Provide the (x, y) coordinate of the cell's center where the given text is located.  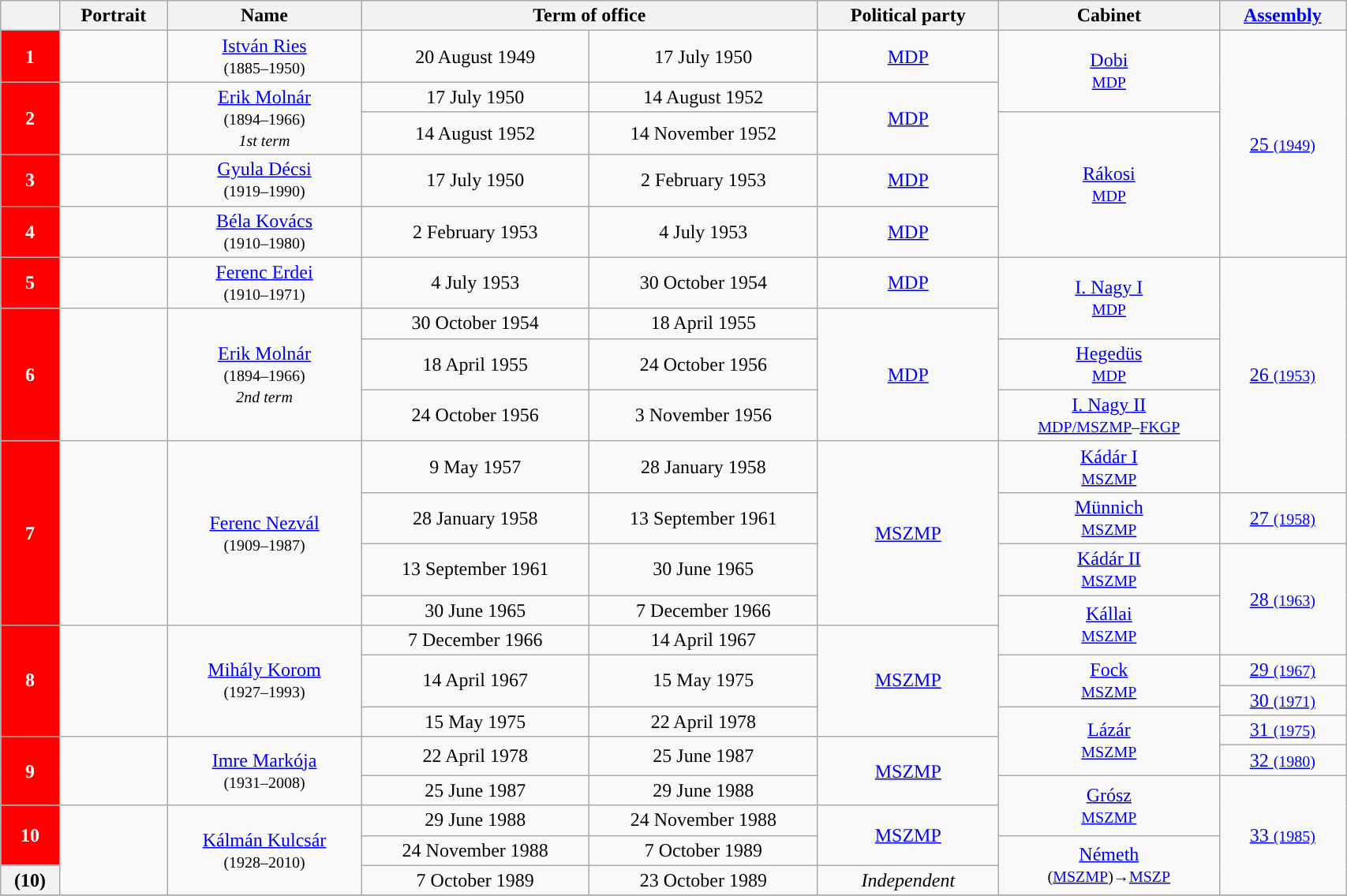
Kálmán Kulcsár(1928–2010) (264, 850)
33 (1985) (1283, 835)
HegedüsMDP (1109, 364)
1 (30, 57)
30 (1971) (1283, 700)
3 (30, 180)
MünnichMSZMP (1109, 517)
LázárMSZMP (1109, 741)
Portrait (114, 16)
28 (1963) (1283, 599)
Gyula Décsi(1919–1990) (264, 180)
2 (30, 118)
(10) (30, 880)
3 November 1956 (704, 415)
26 (1953) (1283, 375)
31 (1975) (1283, 730)
Erik Molnár(1894–1966)2nd term (264, 375)
9 (30, 771)
KállaiMSZMP (1109, 625)
25 (1949) (1283, 144)
Independent (908, 880)
István Ries(1885–1950) (264, 57)
GrószMSZMP (1109, 805)
Németh(MSZMP)→MSZP (1109, 865)
29 (1967) (1283, 670)
20 August 1949 (475, 57)
I. Nagy IIMDP/MSZMP–FKGP (1109, 415)
6 (30, 375)
32 (1980) (1283, 760)
Name (264, 16)
Kádár IIMSZMP (1109, 569)
10 (30, 835)
Imre Markója(1931–2008) (264, 771)
Ferenc Erdei(1910–1971) (264, 282)
5 (30, 282)
4 (30, 232)
I. Nagy IMDP (1109, 298)
Term of office (589, 16)
RákosiMDP (1109, 185)
Erik Molnár(1894–1966)1st term (264, 118)
Mihály Korom(1927–1993) (264, 681)
8 (30, 681)
Béla Kovács(1910–1980) (264, 232)
23 October 1989 (704, 880)
9 May 1957 (475, 467)
7 (30, 533)
FockMSZMP (1109, 681)
Cabinet (1109, 16)
Ferenc Nezvál(1909–1987) (264, 533)
14 November 1952 (704, 133)
Kádár IMSZMP (1109, 467)
DobiMDP (1109, 71)
27 (1958) (1283, 517)
Assembly (1283, 16)
Political party (908, 16)
